Determine the [x, y] coordinate at the center of the cell enclosing the given text.  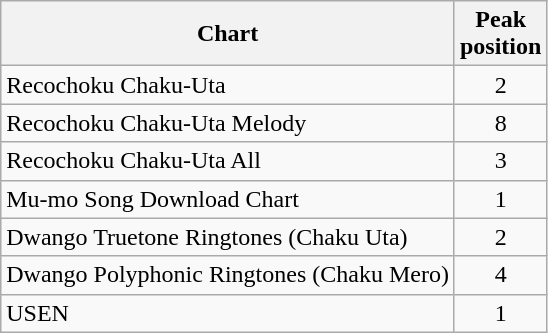
Dwango Truetone Ringtones (Chaku Uta) [228, 237]
4 [500, 275]
Mu-mo Song Download Chart [228, 199]
8 [500, 123]
3 [500, 161]
Recochoku Chaku-Uta Melody [228, 123]
Chart [228, 34]
Recochoku Chaku-Uta [228, 85]
Dwango Polyphonic Ringtones (Chaku Mero) [228, 275]
Peakposition [500, 34]
USEN [228, 313]
Recochoku Chaku-Uta All [228, 161]
